Identify which cell holds the provided text, then report its (X, Y) central coordinate. 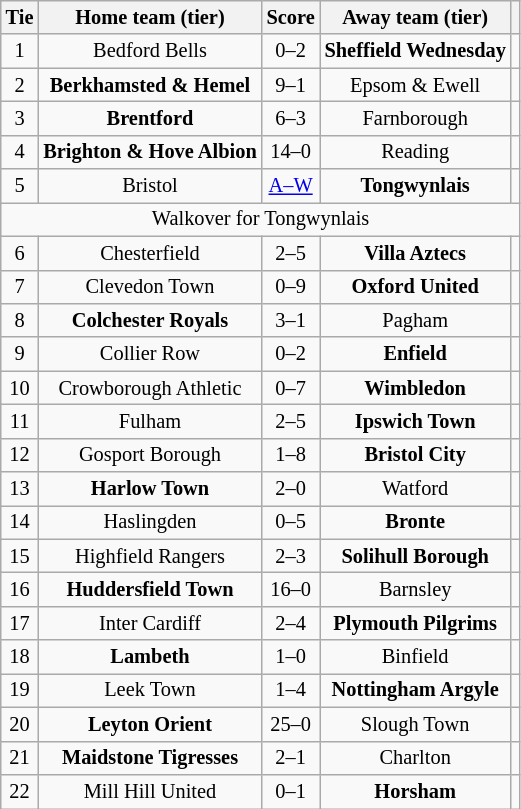
19 (20, 690)
Villa Aztecs (416, 253)
Crowborough Athletic (150, 388)
Tie (20, 17)
Epsom & Ewell (416, 85)
Bristol City (416, 455)
Bedford Bells (150, 51)
Clevedon Town (150, 287)
11 (20, 421)
20 (20, 724)
Fulham (150, 421)
2–0 (291, 489)
Slough Town (416, 724)
0–1 (291, 791)
Home team (tier) (150, 17)
Bronte (416, 522)
Ipswich Town (416, 421)
Enfield (416, 354)
Solihull Borough (416, 556)
Charlton (416, 758)
9 (20, 354)
0–9 (291, 287)
16 (20, 589)
12 (20, 455)
Wimbledon (416, 388)
Plymouth Pilgrims (416, 623)
Gosport Borough (150, 455)
Farnborough (416, 118)
Pagham (416, 320)
A–W (291, 186)
2 (20, 85)
Watford (416, 489)
Leek Town (150, 690)
Score (291, 17)
3 (20, 118)
15 (20, 556)
Walkover for Tongwynlais (261, 219)
Mill Hill United (150, 791)
4 (20, 152)
5 (20, 186)
Lambeth (150, 657)
Maidstone Tigresses (150, 758)
14 (20, 522)
Highfield Rangers (150, 556)
Huddersfield Town (150, 589)
Barnsley (416, 589)
Bristol (150, 186)
Oxford United (416, 287)
9–1 (291, 85)
21 (20, 758)
Harlow Town (150, 489)
18 (20, 657)
Colchester Royals (150, 320)
Collier Row (150, 354)
0–5 (291, 522)
1 (20, 51)
Away team (tier) (416, 17)
Sheffield Wednesday (416, 51)
7 (20, 287)
1–0 (291, 657)
Haslingden (150, 522)
Inter Cardiff (150, 623)
Chesterfield (150, 253)
Brentford (150, 118)
22 (20, 791)
3–1 (291, 320)
2–4 (291, 623)
25–0 (291, 724)
14–0 (291, 152)
Brighton & Hove Albion (150, 152)
16–0 (291, 589)
0–7 (291, 388)
10 (20, 388)
2–3 (291, 556)
13 (20, 489)
2–1 (291, 758)
Nottingham Argyle (416, 690)
6–3 (291, 118)
1–8 (291, 455)
1–4 (291, 690)
Leyton Orient (150, 724)
6 (20, 253)
Berkhamsted & Hemel (150, 85)
8 (20, 320)
Horsham (416, 791)
17 (20, 623)
Tongwynlais (416, 186)
Binfield (416, 657)
Reading (416, 152)
